Identify which cell holds the provided text, then report its [x, y] central coordinate. 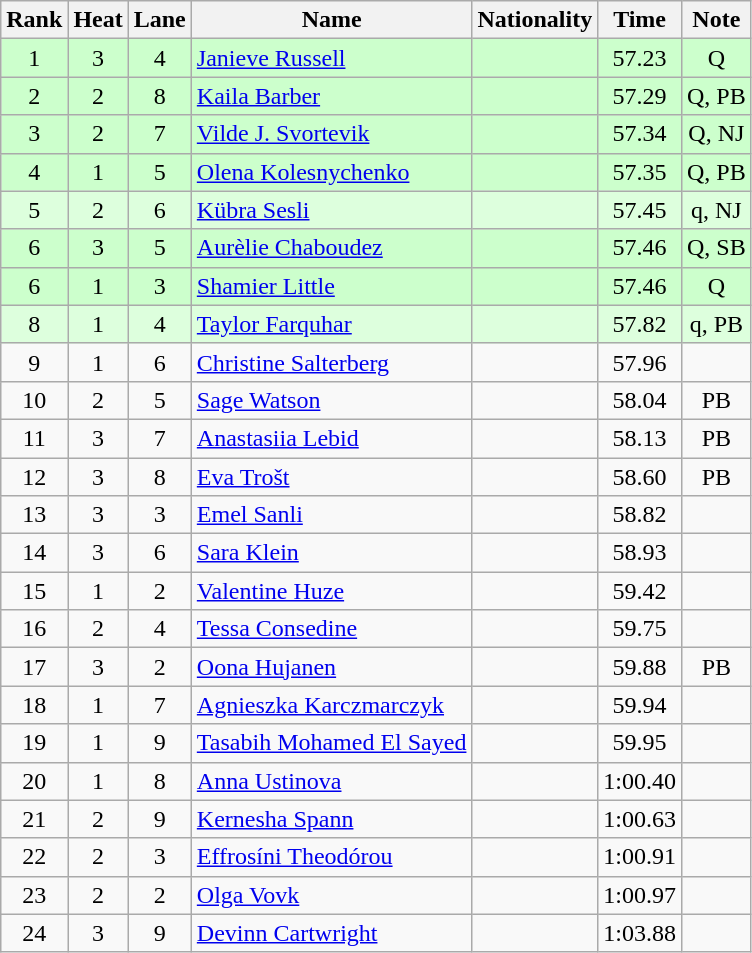
Kübra Sesli [332, 210]
18 [34, 705]
1:00.63 [640, 819]
Lane [160, 20]
10 [34, 400]
Nationality [535, 20]
11 [34, 438]
1:00.97 [640, 895]
19 [34, 743]
21 [34, 819]
12 [34, 477]
Taylor Farquhar [332, 324]
15 [34, 591]
Q, NJ [716, 134]
Olena Kolesnychenko [332, 172]
59.94 [640, 705]
57.96 [640, 362]
1:03.88 [640, 933]
Effrosíni Theodórou [332, 857]
23 [34, 895]
Anastasiia Lebid [332, 438]
Agnieszka Karczmarczyk [332, 705]
58.04 [640, 400]
Tessa Consedine [332, 629]
Valentine Huze [332, 591]
57.45 [640, 210]
58.93 [640, 553]
Vilde J. Svortevik [332, 134]
Anna Ustinova [332, 781]
Heat [98, 20]
59.88 [640, 667]
59.42 [640, 591]
Sage Watson [332, 400]
58.60 [640, 477]
Oona Hujanen [332, 667]
13 [34, 515]
58.13 [640, 438]
1:00.91 [640, 857]
Q, SB [716, 248]
Name [332, 20]
16 [34, 629]
57.29 [640, 96]
57.34 [640, 134]
Janieve Russell [332, 58]
Kernesha Spann [332, 819]
q, PB [716, 324]
Time [640, 20]
Tasabih Mohamed El Sayed [332, 743]
14 [34, 553]
22 [34, 857]
59.75 [640, 629]
Christine Salterberg [332, 362]
57.23 [640, 58]
Eva Trošt [332, 477]
Devinn Cartwright [332, 933]
24 [34, 933]
17 [34, 667]
20 [34, 781]
Olga Vovk [332, 895]
q, NJ [716, 210]
57.82 [640, 324]
58.82 [640, 515]
57.35 [640, 172]
Rank [34, 20]
59.95 [640, 743]
Shamier Little [332, 286]
1:00.40 [640, 781]
Kaila Barber [332, 96]
Aurèlie Chaboudez [332, 248]
Note [716, 20]
Sara Klein [332, 553]
Emel Sanli [332, 515]
